Identify which cell holds the provided text, then report its [X, Y] central coordinate. 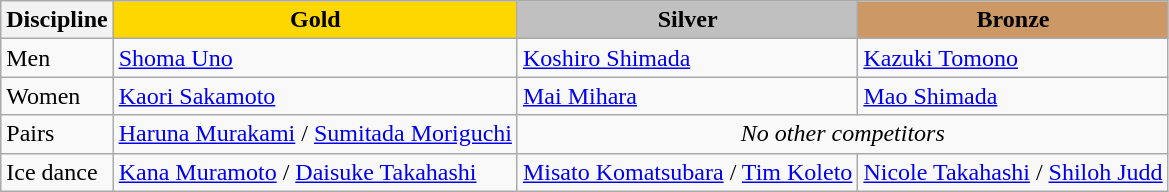
No other competitors [842, 134]
Kana Muramoto / Daisuke Takahashi [315, 172]
Silver [687, 20]
Discipline [57, 20]
Shoma Uno [315, 58]
Pairs [57, 134]
Bronze [1013, 20]
Misato Komatsubara / Tim Koleto [687, 172]
Gold [315, 20]
Mao Shimada [1013, 96]
Men [57, 58]
Koshiro Shimada [687, 58]
Kaori Sakamoto [315, 96]
Nicole Takahashi / Shiloh Judd [1013, 172]
Ice dance [57, 172]
Mai Mihara [687, 96]
Kazuki Tomono [1013, 58]
Women [57, 96]
Haruna Murakami / Sumitada Moriguchi [315, 134]
